For the text-containing cell, return its midpoint in (x, y) coordinate format. 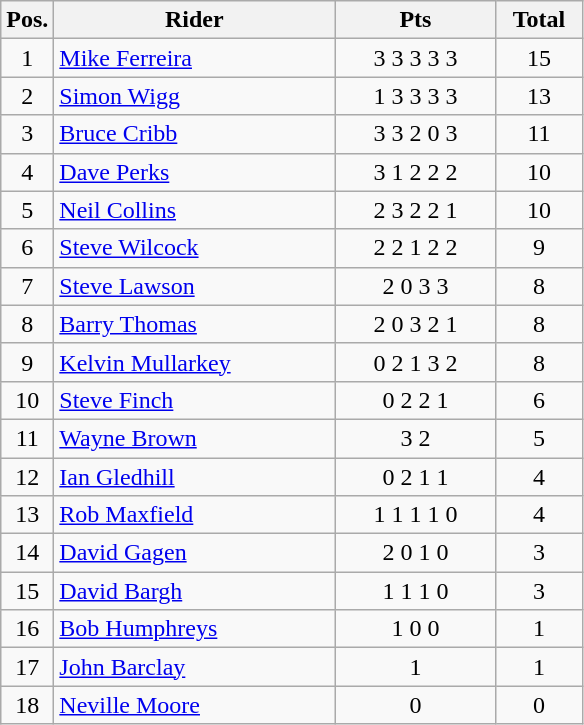
Neville Moore (194, 705)
14 (28, 553)
Kelvin Mullarkey (194, 362)
Simon Wigg (194, 96)
16 (28, 629)
1 3 3 3 3 (416, 96)
3 2 (416, 438)
1 0 0 (416, 629)
Neil Collins (194, 210)
Barry Thomas (194, 324)
18 (28, 705)
2 2 1 2 2 (416, 248)
2 0 3 2 1 (416, 324)
3 3 2 0 3 (416, 134)
Steve Lawson (194, 286)
0 2 1 3 2 (416, 362)
Wayne Brown (194, 438)
7 (28, 286)
Total (539, 20)
12 (28, 477)
3 3 3 3 3 (416, 58)
1 1 1 1 0 (416, 515)
David Bargh (194, 591)
Pos. (28, 20)
Mike Ferreira (194, 58)
2 (28, 96)
Pts (416, 20)
17 (28, 667)
0 2 1 1 (416, 477)
0 2 2 1 (416, 400)
Dave Perks (194, 172)
2 0 1 0 (416, 553)
Bruce Cribb (194, 134)
Rider (194, 20)
Bob Humphreys (194, 629)
John Barclay (194, 667)
Steve Finch (194, 400)
1 1 1 0 (416, 591)
Rob Maxfield (194, 515)
Steve Wilcock (194, 248)
2 3 2 2 1 (416, 210)
3 1 2 2 2 (416, 172)
2 0 3 3 (416, 286)
Ian Gledhill (194, 477)
David Gagen (194, 553)
